Extract the [X, Y] coordinate from the center of the cell holding the provided text.  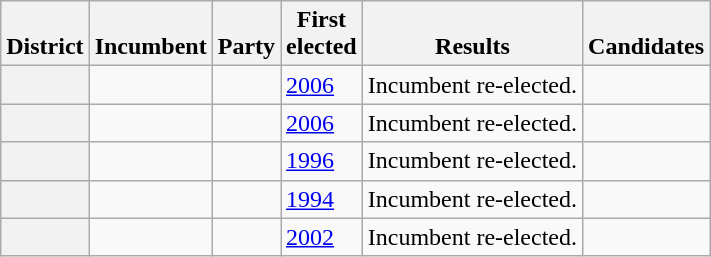
1994 [322, 199]
Incumbent [150, 34]
Party [246, 34]
District [45, 34]
Candidates [646, 34]
1996 [322, 161]
Firstelected [322, 34]
Results [472, 34]
2002 [322, 237]
